Return [X, Y] of the center of cell containing provided text 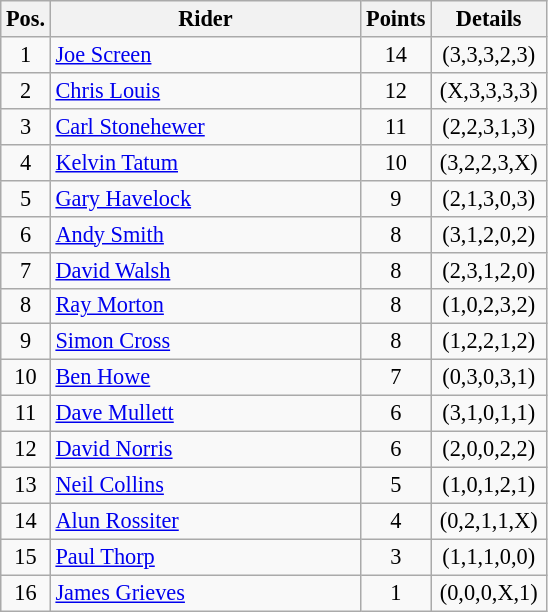
Rider [205, 19]
Neil Collins [205, 485]
(1,0,1,2,1) [488, 485]
13 [26, 485]
Ben Howe [205, 378]
(2,3,1,2,0) [488, 270]
Alun Rossiter [205, 521]
Andy Smith [205, 234]
(2,0,0,2,2) [488, 450]
(3,2,2,3,X) [488, 162]
15 [26, 557]
Joe Screen [205, 55]
David Walsh [205, 270]
Details [488, 19]
Points [396, 19]
Chris Louis [205, 90]
Paul Thorp [205, 557]
(3,3,3,2,3) [488, 55]
(0,2,1,1,X) [488, 521]
Simon Cross [205, 342]
Kelvin Tatum [205, 162]
James Grieves [205, 593]
(1,2,2,1,2) [488, 342]
(2,1,3,0,3) [488, 198]
(2,2,3,1,3) [488, 126]
Gary Havelock [205, 198]
Ray Morton [205, 306]
2 [26, 90]
(3,1,0,1,1) [488, 414]
(0,3,0,3,1) [488, 378]
(0,0,0,X,1) [488, 593]
Carl Stonehewer [205, 126]
(1,1,1,0,0) [488, 557]
Pos. [26, 19]
David Norris [205, 450]
Dave Mullett [205, 414]
(X,3,3,3,3) [488, 90]
16 [26, 593]
(1,0,2,3,2) [488, 306]
(3,1,2,0,2) [488, 234]
